Provide the (X, Y) coordinate of the cell's center where the given text is located.  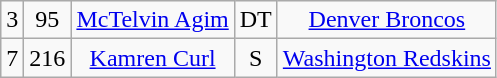
95 (48, 20)
Kamren Curl (152, 58)
Denver Broncos (386, 20)
Washington Redskins (386, 58)
DT (256, 20)
McTelvin Agim (152, 20)
7 (12, 58)
3 (12, 20)
216 (48, 58)
S (256, 58)
